From the cell containing the given text, extract its center point as [X, Y] coordinate. 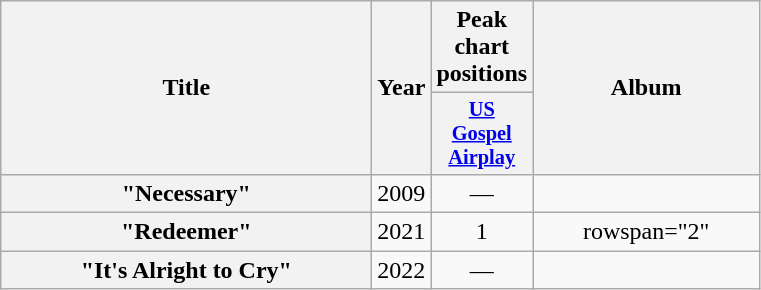
"Redeemer" [186, 232]
USGospelAirplay [482, 134]
2009 [402, 193]
"It's Alright to Cry" [186, 270]
1 [482, 232]
rowspan="2" [646, 232]
"Necessary" [186, 193]
Peak chart positions [482, 47]
Year [402, 88]
2022 [402, 270]
Album [646, 88]
Title [186, 88]
2021 [402, 232]
